For the text-containing cell, return its midpoint in [X, Y] coordinate format. 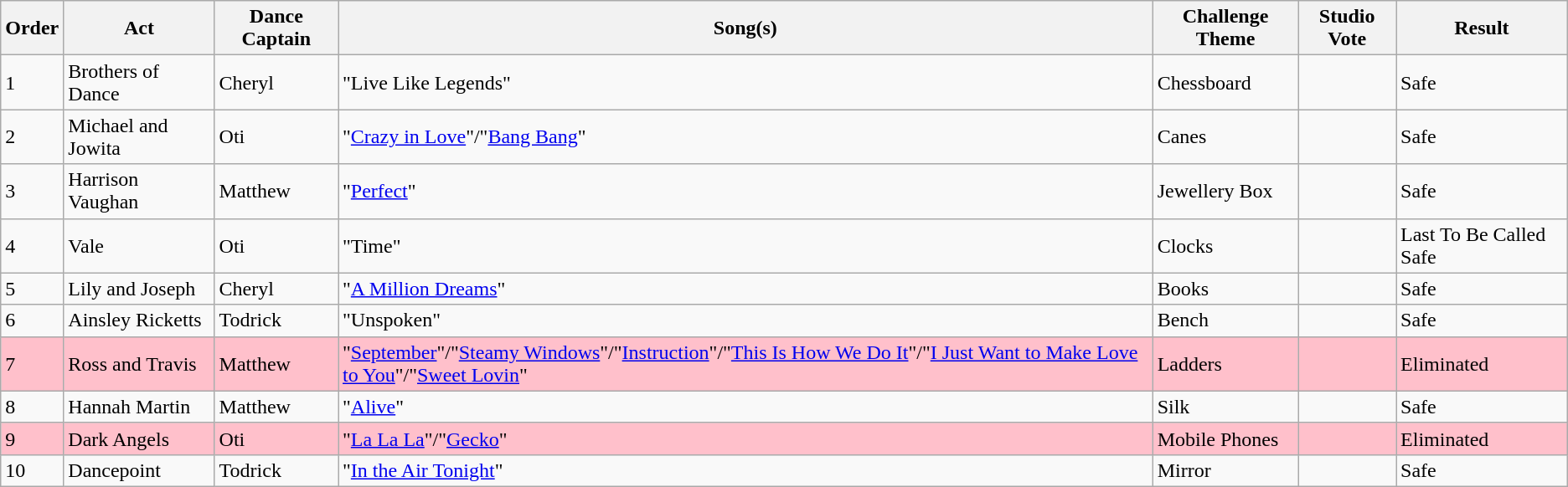
Challenge Theme [1225, 28]
Song(s) [745, 28]
Jewellery Box [1225, 191]
Ladders [1225, 363]
Vale [139, 246]
7 [32, 363]
"Unspoken" [745, 320]
Michael and Jowita [139, 137]
Mirror [1225, 470]
1 [32, 82]
"September"/"Steamy Windows"/"Instruction"/"This Is How We Do It"/"I Just Want to Make Love to You"/"Sweet Lovin" [745, 363]
Ainsley Ricketts [139, 320]
Mobile Phones [1225, 438]
Books [1225, 289]
Act [139, 28]
Brothers of Dance [139, 82]
2 [32, 137]
Canes [1225, 137]
"Alive" [745, 407]
Ross and Travis [139, 363]
Hannah Martin [139, 407]
9 [32, 438]
"La La La"/"Gecko" [745, 438]
Last To Be Called Safe [1483, 246]
Chessboard [1225, 82]
Lily and Joseph [139, 289]
Dark Angels [139, 438]
Studio Vote [1347, 28]
8 [32, 407]
Bench [1225, 320]
10 [32, 470]
"Live Like Legends" [745, 82]
"Time" [745, 246]
5 [32, 289]
"A Million Dreams" [745, 289]
Dancepoint [139, 470]
6 [32, 320]
"Perfect" [745, 191]
4 [32, 246]
Harrison Vaughan [139, 191]
"In the Air Tonight" [745, 470]
Silk [1225, 407]
"Crazy in Love"/"Bang Bang" [745, 137]
Dance Captain [276, 28]
Result [1483, 28]
3 [32, 191]
Clocks [1225, 246]
Order [32, 28]
